Detect which cell encompasses the target text, then output its [X, Y] center coordinate. 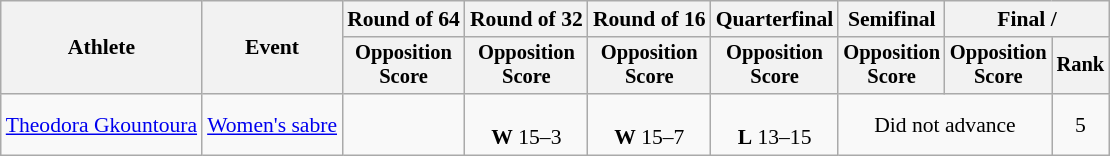
Did not advance [944, 124]
Round of 32 [526, 19]
Semifinal [892, 19]
Athlete [102, 48]
Round of 16 [650, 19]
Theodora Gkountoura [102, 124]
Women's sabre [272, 124]
Quarterfinal [775, 19]
W 15–3 [526, 124]
L 13–15 [775, 124]
W 15–7 [650, 124]
Round of 64 [404, 19]
Rank [1081, 66]
Final / [1027, 19]
Event [272, 48]
5 [1081, 124]
